Find where the given text appears and provide that cell's center as (X, Y) coordinate. 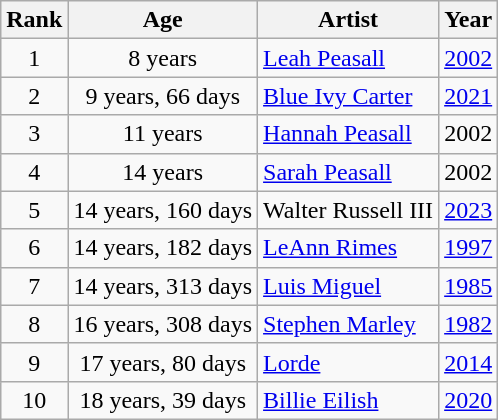
Blue Ivy Carter (348, 96)
Rank (34, 20)
16 years, 308 days (163, 324)
7 (34, 286)
4 (34, 172)
6 (34, 248)
14 years, 160 days (163, 210)
LeAnn Rimes (348, 248)
1982 (468, 324)
Luis Miguel (348, 286)
Lorde (348, 362)
2020 (468, 400)
Walter Russell III (348, 210)
1997 (468, 248)
Age (163, 20)
2023 (468, 210)
3 (34, 134)
18 years, 39 days (163, 400)
9 (34, 362)
11 years (163, 134)
Sarah Peasall (348, 172)
10 (34, 400)
5 (34, 210)
2014 (468, 362)
2021 (468, 96)
Year (468, 20)
Stephen Marley (348, 324)
1 (34, 58)
17 years, 80 days (163, 362)
2 (34, 96)
Artist (348, 20)
Billie Eilish (348, 400)
Hannah Peasall (348, 134)
14 years, 182 days (163, 248)
14 years (163, 172)
8 years (163, 58)
9 years, 66 days (163, 96)
14 years, 313 days (163, 286)
Leah Peasall (348, 58)
8 (34, 324)
1985 (468, 286)
